For the text-containing cell, return its midpoint in (X, Y) coordinate format. 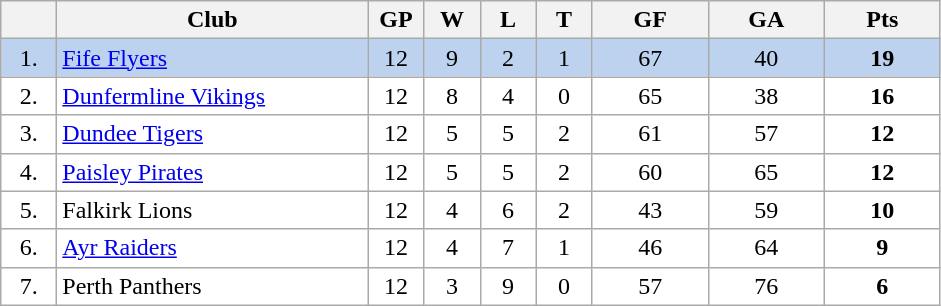
61 (650, 134)
Perth Panthers (212, 286)
4. (29, 172)
1. (29, 58)
46 (650, 248)
GF (650, 20)
64 (766, 248)
67 (650, 58)
38 (766, 96)
Falkirk Lions (212, 210)
Paisley Pirates (212, 172)
3 (452, 286)
Ayr Raiders (212, 248)
19 (882, 58)
10 (882, 210)
40 (766, 58)
59 (766, 210)
Fife Flyers (212, 58)
5. (29, 210)
16 (882, 96)
43 (650, 210)
7. (29, 286)
2. (29, 96)
Pts (882, 20)
GP (396, 20)
Dunfermline Vikings (212, 96)
76 (766, 286)
7 (508, 248)
Dundee Tigers (212, 134)
W (452, 20)
L (508, 20)
T (564, 20)
8 (452, 96)
60 (650, 172)
GA (766, 20)
3. (29, 134)
Club (212, 20)
6. (29, 248)
